Locate the cell with the specified text and output its (x, y) center coordinate. 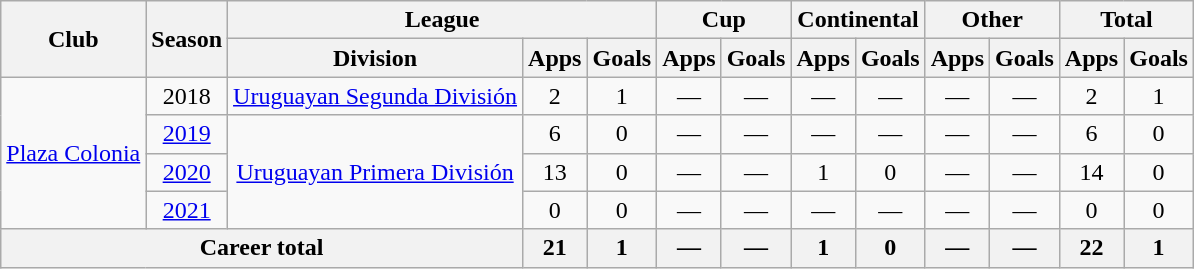
Plaza Colonia (74, 153)
2021 (187, 210)
2019 (187, 134)
2020 (187, 172)
Career total (262, 248)
Total (1126, 20)
13 (555, 172)
21 (555, 248)
Club (74, 39)
Season (187, 39)
22 (1091, 248)
Cup (724, 20)
Division (376, 58)
Uruguayan Primera División (376, 172)
2018 (187, 96)
League (442, 20)
Uruguayan Segunda División (376, 96)
14 (1091, 172)
Other (992, 20)
Continental (858, 20)
